Provide the (x, y) coordinate of the cell's center where the given text is located.  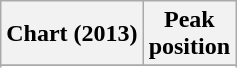
Peakposition (189, 34)
Chart (2013) (72, 34)
